Capture the cell that displays the provided text and extract its (X, Y) central coordinate. 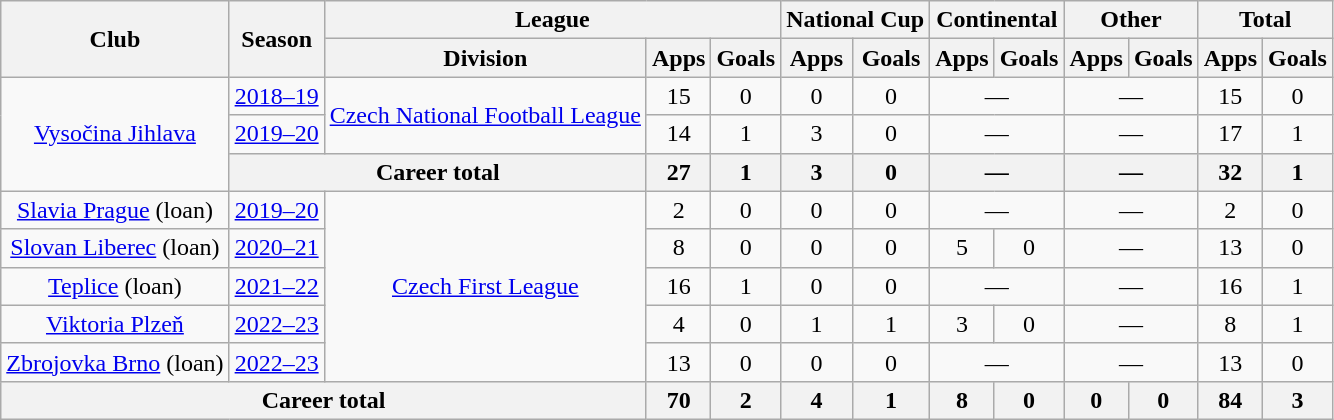
Division (485, 58)
Other (1131, 20)
Club (115, 39)
14 (678, 134)
Czech National Football League (485, 115)
Continental (997, 20)
Total (1265, 20)
17 (1230, 134)
Season (276, 39)
Czech First League (485, 286)
84 (1230, 400)
5 (962, 248)
League (552, 20)
Viktoria Plzeň (115, 324)
2018–19 (276, 96)
27 (678, 172)
2020–21 (276, 248)
2021–22 (276, 286)
Slavia Prague (loan) (115, 210)
Slovan Liberec (loan) (115, 248)
70 (678, 400)
Teplice (loan) (115, 286)
Vysočina Jihlava (115, 134)
Zbrojovka Brno (loan) (115, 362)
32 (1230, 172)
National Cup (856, 20)
